Output the [X, Y] coordinate of the center of the cell containing the given text.  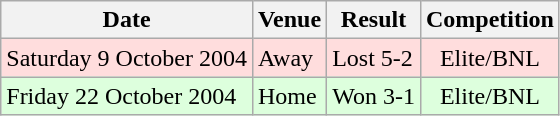
Friday 22 October 2004 [127, 96]
Venue [289, 20]
Result [374, 20]
Lost 5-2 [374, 58]
Home [289, 96]
Competition [490, 20]
Saturday 9 October 2004 [127, 58]
Won 3-1 [374, 96]
Away [289, 58]
Date [127, 20]
